Detect which cell encompasses the target text, then output its [X, Y] center coordinate. 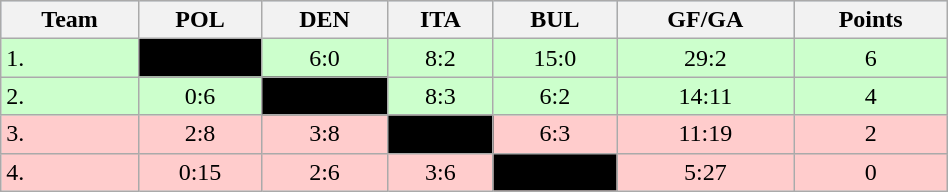
2:6 [325, 172]
29:2 [706, 58]
14:11 [706, 96]
Points [870, 20]
6:0 [325, 58]
8:2 [440, 58]
1. [70, 58]
2 [870, 134]
3. [70, 134]
2. [70, 96]
2:8 [200, 134]
3:8 [325, 134]
0:15 [200, 172]
3:6 [440, 172]
0 [870, 172]
BUL [554, 20]
5:27 [706, 172]
POL [200, 20]
15:0 [554, 58]
6:3 [554, 134]
6:2 [554, 96]
ITA [440, 20]
8:3 [440, 96]
4 [870, 96]
11:19 [706, 134]
6 [870, 58]
4. [70, 172]
GF/GA [706, 20]
DEN [325, 20]
Team [70, 20]
0:6 [200, 96]
